Return (X, Y) of the center of cell containing provided text 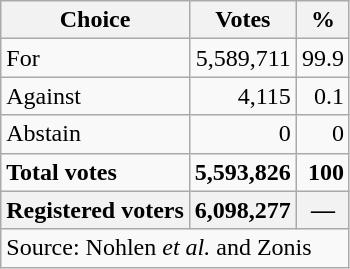
0.1 (322, 96)
100 (322, 172)
Source: Nohlen et al. and Zonis (176, 248)
99.9 (322, 58)
6,098,277 (242, 210)
Votes (242, 20)
Total votes (96, 172)
Abstain (96, 134)
Registered voters (96, 210)
4,115 (242, 96)
% (322, 20)
5,589,711 (242, 58)
Choice (96, 20)
For (96, 58)
5,593,826 (242, 172)
— (322, 210)
Against (96, 96)
